Locate the cell with the specified text and output its [x, y] center coordinate. 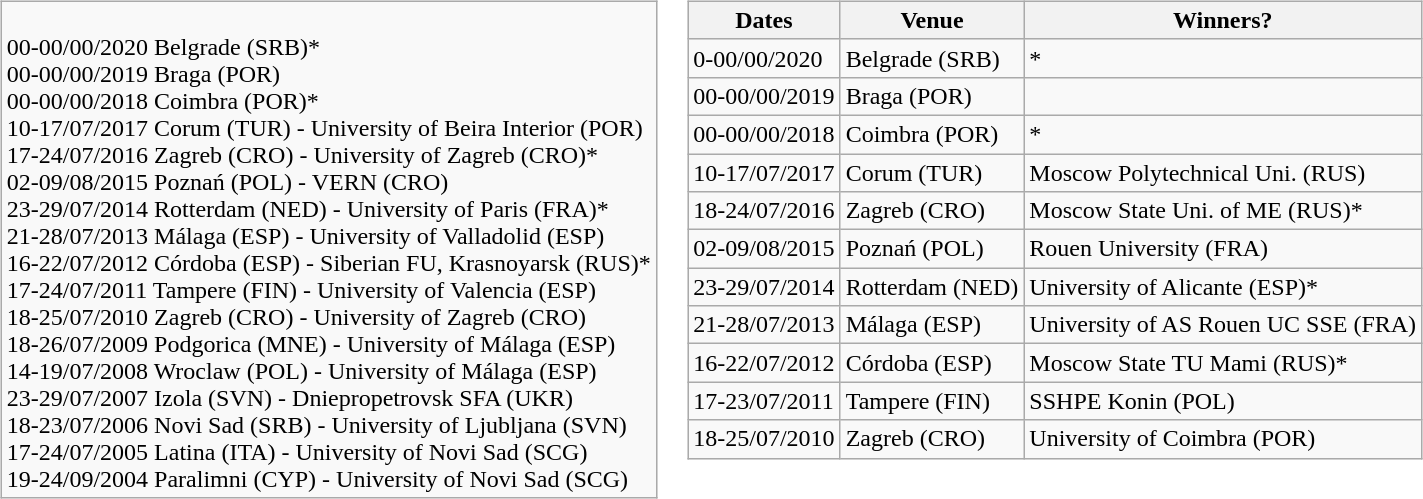
Corum (TUR) [932, 173]
02-09/08/2015 [764, 249]
0-00/00/2020 [764, 58]
18-25/07/2010 [764, 439]
Braga (POR) [932, 96]
Moscow Polytechnical Uni. (RUS) [1223, 173]
Moscow State Uni. of ME (RUS)* [1223, 211]
Belgrade (SRB) [932, 58]
SSHPE Konin (POL) [1223, 401]
University of Alicante (ESP)* [1223, 287]
Dates [764, 20]
Coimbra (POR) [932, 134]
University of AS Rouen UC SSE (FRA) [1223, 325]
18-24/07/2016 [764, 211]
00-00/00/2019 [764, 96]
Rotterdam (NED) [932, 287]
10-17/07/2017 [764, 173]
21-28/07/2013 [764, 325]
23-29/07/2014 [764, 287]
Tampere (FIN) [932, 401]
Winners? [1223, 20]
Málaga (ESP) [932, 325]
16-22/07/2012 [764, 363]
Venue [932, 20]
Rouen University (FRA) [1223, 249]
Moscow State TU Mami (RUS)* [1223, 363]
00-00/00/2018 [764, 134]
Poznań (POL) [932, 249]
University of Coimbra (POR) [1223, 439]
17-23/07/2011 [764, 401]
Córdoba (ESP) [932, 363]
